Extract the (x, y) coordinate from the center of the cell holding the provided text.  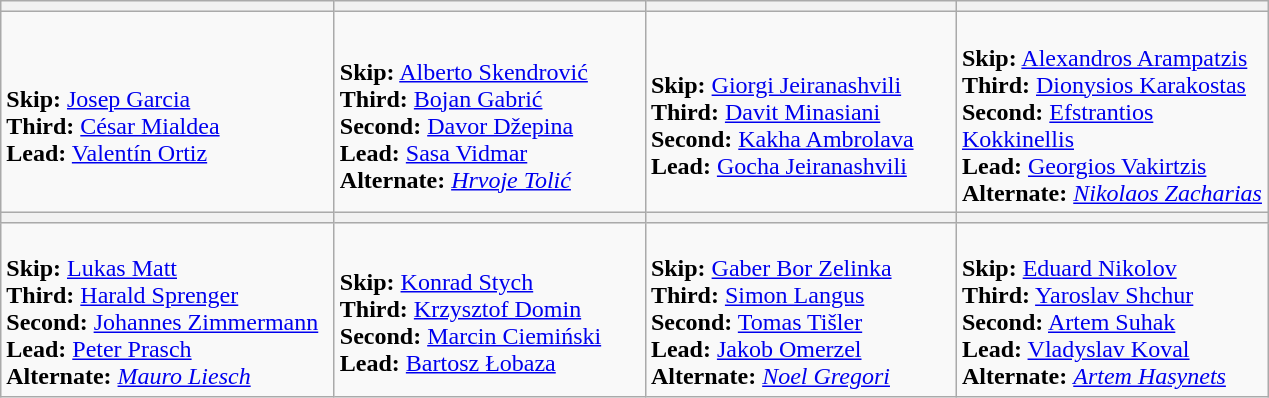
Skip: Alberto Skendrović Third: Bojan Gabrić Second: Davor Džepina Lead: Sasa Vidmar Alternate: Hrvoje Tolić (490, 112)
Skip: Alexandros Arampatzis Third: Dionysios Karakostas Second: Efstrantios Kokkinellis Lead: Georgios Vakirtzis Alternate: Nikolaos Zacharias (1112, 112)
Skip: Giorgi Jeiranashvili Third: Davit Minasiani Second: Kakha Ambrolava Lead: Gocha Jeiranashvili (800, 112)
Skip: Lukas Matt Third: Harald Sprenger Second: Johannes Zimmermann Lead: Peter Prasch Alternate: Mauro Liesch (168, 310)
Skip: Eduard Nikolov Third: Yaroslav Shchur Second: Artem Suhak Lead: Vladyslav Koval Alternate: Artem Hasynets (1112, 310)
Skip: Konrad Stych Third: Krzysztof Domin Second: Marcin Ciemiński Lead: Bartosz Łobaza (490, 310)
Skip: Josep Garcia Third: César Mialdea Lead: Valentín Ortiz (168, 112)
Skip: Gaber Bor Zelinka Third: Simon Langus Second: Tomas Tišler Lead: Jakob Omerzel Alternate: Noel Gregori (800, 310)
